Find where the given text appears and provide that cell's center as [X, Y] coordinate. 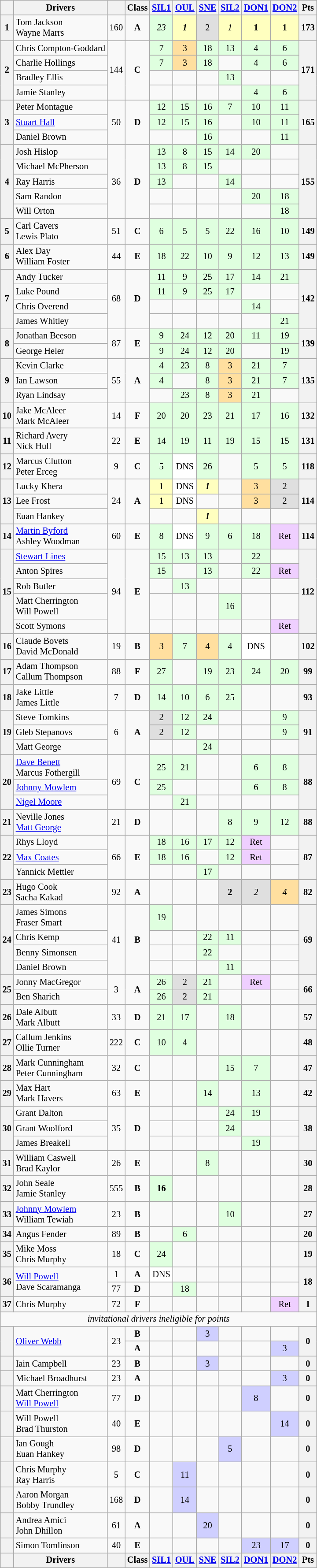
160 [116, 28]
Tom Jackson Wayne Marrs [61, 28]
Will Powell Brad Thurston [61, 1424]
55 [116, 381]
37 [7, 1304]
135 [308, 381]
34 [7, 1234]
Andy Tucker [61, 277]
173 [308, 28]
Andrea Amici John Dhillon [61, 1525]
132 [308, 416]
Ian Gough Euan Hankey [61, 1449]
Marcus Clutton Peter Erceg [61, 466]
Bradley Ellis [61, 78]
Lee Frost [61, 501]
Will Powell Dave Scaramanga [61, 1282]
Mike Moss Chris Murphy [61, 1254]
Benny Simonsen [61, 952]
Richard Avery Nick Hull [61, 441]
Rob Butler [61, 586]
118 [308, 466]
31 [7, 1163]
93 [308, 697]
48 [308, 1042]
Hugo Cook Sacha Kakad [61, 892]
Carl Cavers Lewis Plato [61, 231]
99 [308, 672]
155 [308, 181]
Jake Little James Little [61, 697]
Mark Cunningham Peter Cunningham [61, 1068]
Anton Spires [61, 571]
Ryan Lindsay [61, 395]
Jonathan Beeson [61, 336]
Jonny MacGregor [61, 982]
47 [308, 1068]
44 [116, 256]
142 [308, 299]
139 [308, 343]
98 [116, 1449]
Alex Day William Foster [61, 256]
72 [116, 1304]
Chris Murphy Ray Harris [61, 1475]
Steve Tomkins [61, 717]
Chris Kemp [61, 937]
29 [7, 1093]
Matt George [61, 747]
92 [116, 892]
Gleb Stepanovs [61, 732]
Euan Hankey [61, 516]
82 [308, 892]
Adam Thompson Callum Thompson [61, 672]
James Breakell [61, 1143]
Dave Benett Marcus Fothergill [61, 767]
Dale Albutt Mark Albutt [61, 1017]
Nigel Moore [61, 802]
Luke Pound [61, 291]
60 [116, 536]
invitational drivers ineligible for points [158, 1319]
Oliver Webb [61, 1341]
94 [116, 591]
91 [308, 732]
61 [116, 1525]
Aaron Morgan Bobby Trundley [61, 1500]
James Whitley [61, 321]
Ian Lawson [61, 380]
Martin Byford Ashley Woodman [61, 536]
57 [308, 1017]
102 [308, 647]
222 [116, 1042]
Ben Sharich [61, 997]
Sam Randon [61, 196]
Claude Bovets David McDonald [61, 647]
68 [116, 299]
Max Hart Mark Havers [61, 1093]
Josh Hislop [61, 152]
Rhys Lloyd [61, 842]
Ray Harris [61, 182]
Iain Campbell [61, 1364]
Michael McPherson [61, 167]
Johnny Mowlem William Tewiah [61, 1214]
John Seale Jamie Stanley [61, 1189]
50 [116, 122]
Callum Jenkins Ollie Turner [61, 1042]
41 [116, 940]
Chris Murphy [61, 1304]
555 [116, 1189]
Lucky Khera [61, 487]
Will Orton [61, 211]
38 [308, 1128]
63 [116, 1093]
Michael Broadhurst [61, 1378]
Grant Woolford [61, 1128]
Charlie Hollings [61, 63]
Kevin Clarke [61, 366]
Yannick Mettler [61, 872]
51 [116, 231]
Chris Compton-Goddard [61, 48]
Stewart Lines [61, 556]
165 [308, 122]
Stuart Hall [61, 122]
Scott Symons [61, 626]
James Simons Fraser Smart [61, 918]
168 [116, 1500]
144 [116, 71]
Jamie Stanley [61, 93]
171 [308, 71]
Jake McAleer Mark McAleer [61, 416]
Max Coates [61, 857]
Neville Jones Matt George [61, 822]
Angus Fender [61, 1234]
42 [308, 1093]
131 [308, 441]
89 [116, 1234]
George Heler [61, 351]
112 [308, 591]
Johnny Mowlem [61, 787]
Peter Montague [61, 107]
Simon Tomlinson [61, 1546]
Grant Dalton [61, 1113]
William Caswell Brad Kaylor [61, 1163]
Chris Overend [61, 306]
